Locate the cell with the specified text and output its (X, Y) center coordinate. 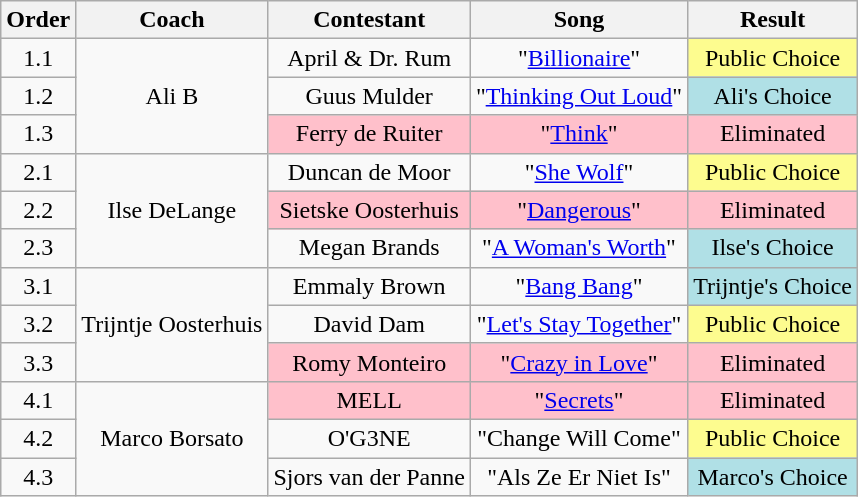
Marco's Choice (773, 477)
4.2 (38, 438)
Sietske Oosterhuis (369, 210)
"Bang Bang" (578, 286)
Sjors van der Panne (369, 477)
Coach (172, 20)
2.3 (38, 248)
Song (578, 20)
Ali B (172, 96)
Contestant (369, 20)
"Billionaire" (578, 58)
3.3 (38, 362)
"Let's Stay Together" (578, 324)
Guus Mulder (369, 96)
Megan Brands (369, 248)
Ilse DeLange (172, 210)
Trijntje Oosterhuis (172, 324)
"Crazy in Love" (578, 362)
4.1 (38, 400)
Trijntje's Choice (773, 286)
1.3 (38, 134)
3.1 (38, 286)
Marco Borsato (172, 438)
Romy Monteiro (369, 362)
"Thinking Out Loud" (578, 96)
Order (38, 20)
4.3 (38, 477)
O'G3NE (369, 438)
"Think" (578, 134)
"Als Ze Er Niet Is" (578, 477)
"She Wolf" (578, 172)
Duncan de Moor (369, 172)
2.1 (38, 172)
MELL (369, 400)
April & Dr. Rum (369, 58)
Ferry de Ruiter (369, 134)
"Change Will Come" (578, 438)
"Secrets" (578, 400)
Emmaly Brown (369, 286)
Result (773, 20)
Ali's Choice (773, 96)
1.2 (38, 96)
Ilse's Choice (773, 248)
3.2 (38, 324)
1.1 (38, 58)
"Dangerous" (578, 210)
David Dam (369, 324)
2.2 (38, 210)
"A Woman's Worth" (578, 248)
